Determine the [X, Y] coordinate at the center of the cell enclosing the given text.  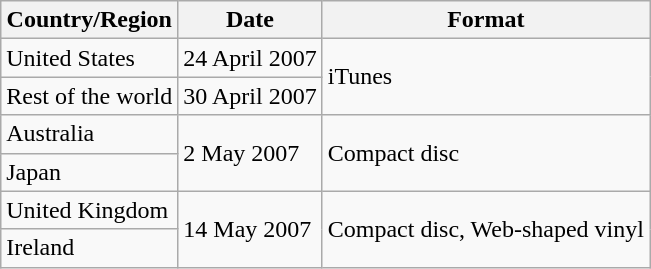
Australia [90, 134]
Compact disc [486, 153]
2 May 2007 [250, 153]
iTunes [486, 77]
Japan [90, 172]
Format [486, 20]
Date [250, 20]
United States [90, 58]
Ireland [90, 248]
30 April 2007 [250, 96]
Country/Region [90, 20]
14 May 2007 [250, 229]
United Kingdom [90, 210]
Compact disc, Web-shaped vinyl [486, 229]
24 April 2007 [250, 58]
Rest of the world [90, 96]
